Extract the [X, Y] coordinate from the center of the cell holding the provided text.  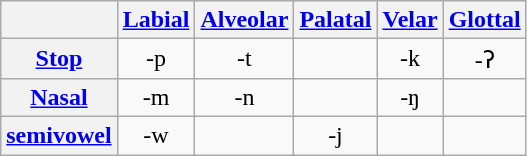
Velar [410, 20]
-j [336, 135]
-p [156, 59]
-ŋ [410, 97]
semivowel [59, 135]
-m [156, 97]
Stop [59, 59]
Nasal [59, 97]
Glottal [484, 20]
-k [410, 59]
-w [156, 135]
-t [244, 59]
Labial [156, 20]
Alveolar [244, 20]
-n [244, 97]
Palatal [336, 20]
-ʔ [484, 59]
